Detect which cell encompasses the target text, then output its (x, y) center coordinate. 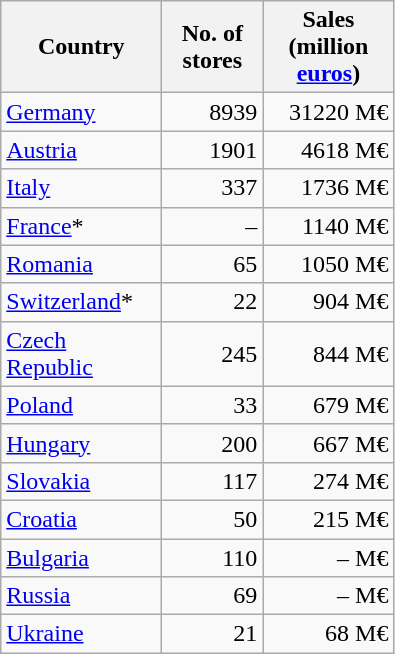
Croatia (82, 519)
31220 M€ (328, 112)
904 M€ (328, 302)
844 M€ (328, 354)
Poland (82, 405)
4618 M€ (328, 150)
Austria (82, 150)
No. of stores (212, 47)
Country (82, 47)
Sales (million euros) (328, 47)
50 (212, 519)
68 M€ (328, 634)
215 M€ (328, 519)
Slovakia (82, 481)
Hungary (82, 443)
8939 (212, 112)
110 (212, 557)
337 (212, 188)
245 (212, 354)
117 (212, 481)
Bulgaria (82, 557)
274 M€ (328, 481)
21 (212, 634)
Italy (82, 188)
667 M€ (328, 443)
Czech Republic (82, 354)
France* (82, 226)
33 (212, 405)
– (212, 226)
1736 M€ (328, 188)
65 (212, 264)
Germany (82, 112)
Ukraine (82, 634)
1140 M€ (328, 226)
679 M€ (328, 405)
69 (212, 596)
1901 (212, 150)
Romania (82, 264)
Russia (82, 596)
1050 M€ (328, 264)
200 (212, 443)
Switzerland* (82, 302)
22 (212, 302)
